Determine the [X, Y] coordinate at the center of the cell enclosing the given text.  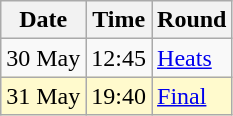
Date [44, 20]
12:45 [119, 58]
Final [192, 96]
Time [119, 20]
Heats [192, 58]
Round [192, 20]
31 May [44, 96]
19:40 [119, 96]
30 May [44, 58]
